Return [X, Y] of the center of cell containing provided text 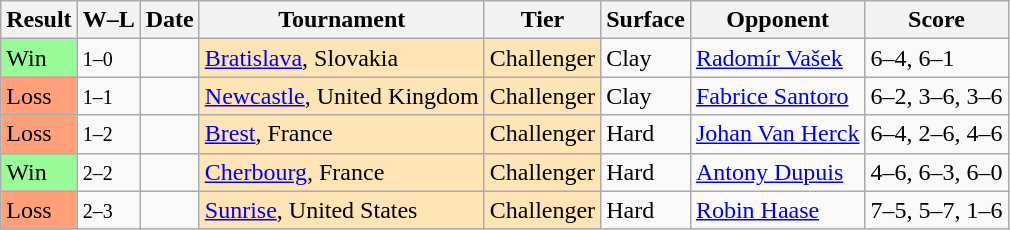
Sunrise, United States [342, 210]
Robin Haase [778, 210]
1–0 [108, 58]
6–4, 6–1 [936, 58]
Opponent [778, 20]
2–3 [108, 210]
Tournament [342, 20]
Antony Dupuis [778, 172]
Bratislava, Slovakia [342, 58]
Date [170, 20]
1–2 [108, 134]
Johan Van Herck [778, 134]
6–2, 3–6, 3–6 [936, 96]
Fabrice Santoro [778, 96]
4–6, 6–3, 6–0 [936, 172]
W–L [108, 20]
Brest, France [342, 134]
Tier [542, 20]
Newcastle, United Kingdom [342, 96]
1–1 [108, 96]
Result [39, 20]
7–5, 5–7, 1–6 [936, 210]
2–2 [108, 172]
Score [936, 20]
Surface [646, 20]
Radomír Vašek [778, 58]
Cherbourg, France [342, 172]
6–4, 2–6, 4–6 [936, 134]
